From the cell containing the given text, extract its center point as (x, y) coordinate. 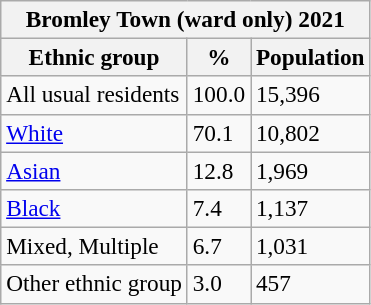
Other ethnic group (94, 284)
457 (310, 284)
15,396 (310, 95)
70.1 (218, 133)
6.7 (218, 246)
All usual residents (94, 95)
1,031 (310, 246)
Asian (94, 170)
White (94, 133)
1,137 (310, 208)
3.0 (218, 284)
% (218, 57)
100.0 (218, 95)
Mixed, Multiple (94, 246)
Bromley Town (ward only) 2021 (186, 19)
Population (310, 57)
Ethnic group (94, 57)
12.8 (218, 170)
10,802 (310, 133)
7.4 (218, 208)
1,969 (310, 170)
Black (94, 208)
